Identify which cell holds the provided text, then report its [x, y] central coordinate. 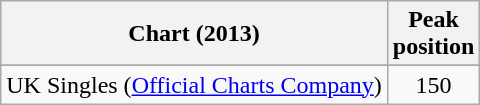
Chart (2013) [194, 34]
Peakposition [433, 34]
UK Singles (Official Charts Company) [194, 85]
150 [433, 85]
